Determine the (x, y) coordinate at the center of the cell enclosing the given text.  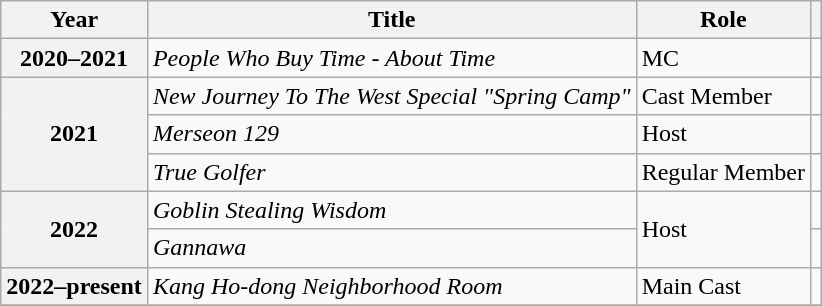
People Who Buy Time - About Time (392, 58)
Main Cast (723, 286)
Role (723, 20)
Merseon 129 (392, 134)
Title (392, 20)
2022 (74, 229)
2020–2021 (74, 58)
New Journey To The West Special "Spring Camp" (392, 96)
Regular Member (723, 172)
MC (723, 58)
2021 (74, 134)
True Golfer (392, 172)
Kang Ho-dong Neighborhood Room (392, 286)
Gannawa (392, 248)
2022–present (74, 286)
Cast Member (723, 96)
Goblin Stealing Wisdom (392, 210)
Year (74, 20)
